Provide the [x, y] coordinate of the cell's center where the given text is located.  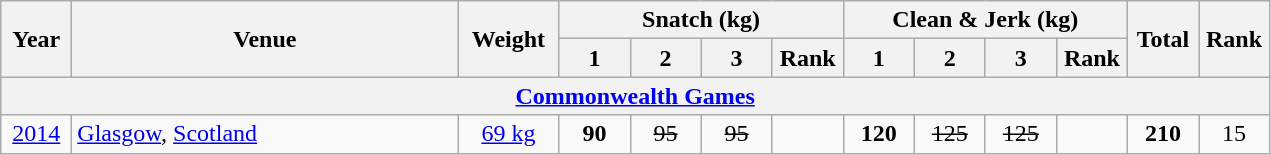
2014 [36, 134]
Commonwealth Games [636, 96]
Snatch (kg) [701, 20]
15 [1234, 134]
120 [878, 134]
Total [1162, 39]
69 kg [508, 134]
Year [36, 39]
90 [594, 134]
210 [1162, 134]
Weight [508, 39]
Clean & Jerk (kg) [985, 20]
Venue [265, 39]
Glasgow, Scotland [265, 134]
